Pinpoint the cell where the given text exists, returning its [X, Y] midpoint coordinate. 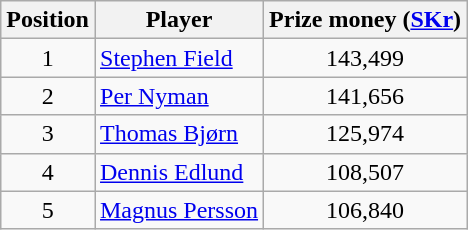
Prize money (SKr) [366, 20]
141,656 [366, 96]
5 [48, 210]
143,499 [366, 58]
1 [48, 58]
106,840 [366, 210]
108,507 [366, 172]
Stephen Field [178, 58]
Magnus Persson [178, 210]
Per Nyman [178, 96]
Position [48, 20]
Thomas Bjørn [178, 134]
3 [48, 134]
Player [178, 20]
125,974 [366, 134]
4 [48, 172]
Dennis Edlund [178, 172]
2 [48, 96]
